Output the (X, Y) coordinate of the center of the cell containing the given text.  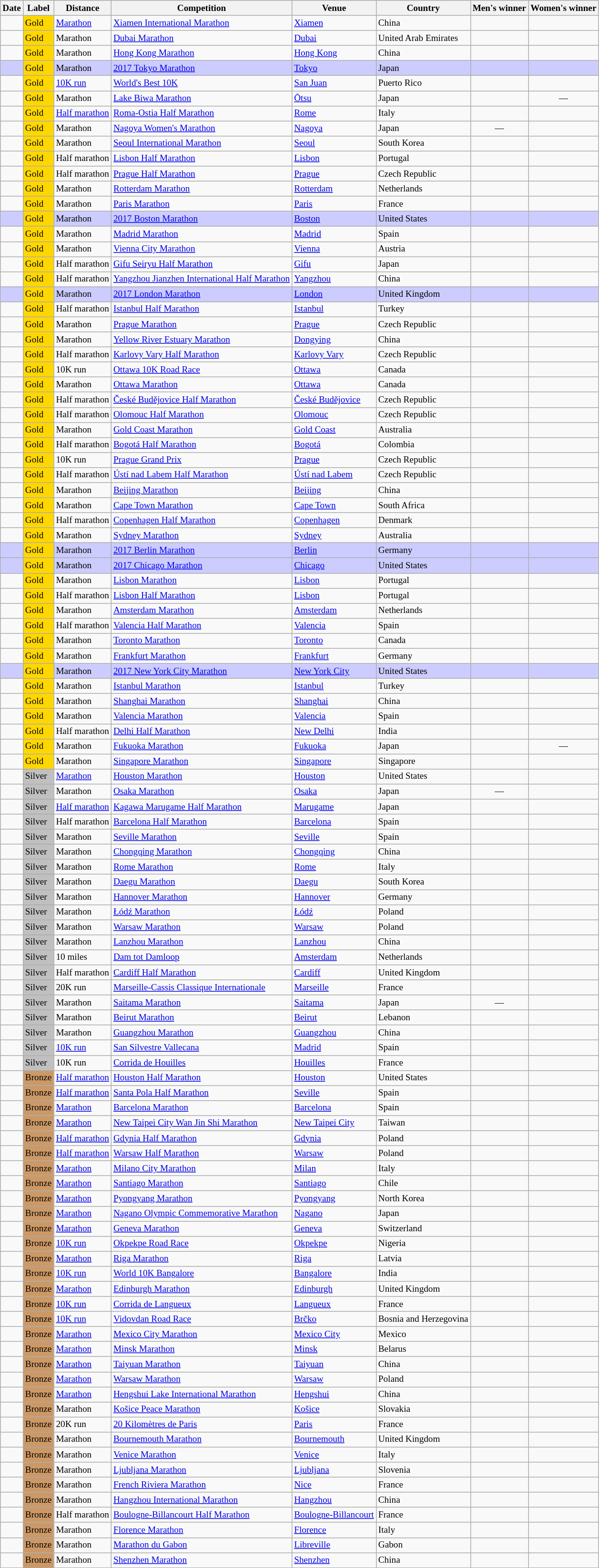
Yangzhou (335, 279)
Roma-Ostia Half Marathon (201, 113)
Ústí nad Labem Half Marathon (201, 475)
Xiamen (335, 23)
Shanghai (335, 701)
Istanbul Half Marathon (201, 309)
French Riviera Marathon (201, 1485)
Edinburgh Marathon (201, 1289)
Geneva (335, 1228)
Belarus (423, 1349)
Cardiff (335, 973)
Bournemouth Marathon (201, 1439)
Nigeria (423, 1244)
Lebanon (423, 1017)
Milan (335, 1168)
New Delhi (335, 731)
Frankfurt Marathon (201, 656)
Okpekpe Road Race (201, 1244)
Austria (423, 249)
Santiago Marathon (201, 1184)
Taiwan (423, 1123)
Sydney (335, 535)
Geneva Marathon (201, 1228)
Puerto Rico (423, 83)
Pyongyang Marathon (201, 1198)
Dongying (335, 340)
České Budějovice Half Marathon (201, 400)
Vienna City Marathon (201, 249)
Marseille (335, 987)
2017 Tokyo Marathon (201, 68)
Switzerland (423, 1228)
Delhi Half Marathon (201, 731)
Karlovy Vary Half Marathon (201, 354)
Ottawa 10K Road Race (201, 370)
San Juan (335, 83)
Dubai Marathon (201, 38)
Seoul (335, 143)
Barcelona Marathon (201, 1108)
Łódź (335, 912)
Seoul International Marathon (201, 143)
Copenhagen (335, 520)
Hong Kong (335, 53)
World 10K Bangalore (201, 1274)
Nagano Olympic Commemorative Marathon (201, 1214)
Santa Pola Half Marathon (201, 1093)
Latvia (423, 1259)
2017 Berlin Marathon (201, 551)
Chicago (335, 565)
Lake Biwa Marathon (201, 98)
Beijing Marathon (201, 490)
Ljubljana Marathon (201, 1470)
New Taipei City (335, 1123)
Beijing (335, 490)
Madrid Marathon (201, 234)
Cape Town (335, 505)
Vidovdan Road Race (201, 1319)
Hannover (335, 897)
San Silvestre Vallecana (201, 1048)
Istanbul Marathon (201, 686)
Riga Marathon (201, 1259)
Daegu (335, 882)
Nagoya (335, 129)
Osaka (335, 792)
Distance (83, 8)
Houilles (335, 1063)
Valencia Half Marathon (201, 626)
Pyongyang (335, 1198)
Ústí nad Labem (335, 475)
Warsaw Half Marathon (201, 1153)
Minsk (335, 1349)
Frankfurt (335, 656)
Edinburgh (335, 1289)
Marseille-Cassis Classique Internationale (201, 987)
Vienna (335, 249)
Taiyuan Marathon (201, 1364)
Hengshui Lake International Marathon (201, 1394)
Dubai (335, 38)
Chongqing (335, 852)
Chile (423, 1184)
2017 Boston Marathon (201, 219)
2017 New York City Marathon (201, 671)
20 Kilomètres de Paris (201, 1425)
Beirut Marathon (201, 1017)
Houston Half Marathon (201, 1078)
Olomouc Half Marathon (201, 415)
Saitama Marathon (201, 1003)
Rome Marathon (201, 867)
Gifu (335, 264)
Lanzhou (335, 942)
Łódź Marathon (201, 912)
Hengshui (335, 1394)
Guangzhou Marathon (201, 1033)
Valencia Marathon (201, 716)
Venice Marathon (201, 1455)
Hannover Marathon (201, 897)
Gold Coast Marathon (201, 430)
Gifu Seiryu Half Marathon (201, 264)
North Korea (423, 1198)
Copenhagen Half Marathon (201, 520)
Nice (335, 1485)
Kagawa Marugame Half Marathon (201, 807)
Osaka Marathon (201, 792)
Gdynia (335, 1138)
Bosnia and Herzegovina (423, 1319)
Competition (201, 8)
Bogotá Half Marathon (201, 445)
Bournemouth (335, 1439)
2017 London Marathon (201, 294)
10 miles (83, 957)
Toronto Marathon (201, 641)
Amsterdam Marathon (201, 611)
World's Best 10K (201, 83)
Fukuoka Marathon (201, 746)
Fukuoka (335, 746)
Slovenia (423, 1470)
Paris Marathon (201, 204)
Rotterdam (335, 189)
Guangzhou (335, 1033)
Florence Marathon (201, 1530)
Lanzhou Marathon (201, 942)
České Budějovice (335, 400)
Prague Marathon (201, 324)
Nagoya Women's Marathon (201, 129)
Nagano (335, 1214)
Toronto (335, 641)
Prague Half Marathon (201, 174)
Women's winner (563, 8)
Mexico City (335, 1334)
Boston (335, 219)
United Arab Emirates (423, 38)
Daegu Marathon (201, 882)
Langueux (335, 1304)
Rotterdam Marathon (201, 189)
Tokyo (335, 68)
Mexico City Marathon (201, 1334)
Colombia (423, 445)
Libreville (335, 1545)
Barcelona Half Marathon (201, 822)
Shanghai Marathon (201, 701)
Minsk Marathon (201, 1349)
Chongqing Marathon (201, 852)
Hangzhou (335, 1500)
Yangzhou Jianzhen International Half Marathon (201, 279)
Venice (335, 1455)
Sydney Marathon (201, 535)
Marathon du Gabon (201, 1545)
South Africa (423, 505)
Shenzhen Marathon (201, 1560)
Denmark (423, 520)
Florence (335, 1530)
Boulogne-Billancourt (335, 1515)
Boulogne-Billancourt Half Marathon (201, 1515)
Seville Marathon (201, 837)
New Taipei City Wan Jin Shi Marathon (201, 1123)
Beirut (335, 1017)
Singapore Marathon (201, 762)
Gold Coast (335, 430)
Milano City Marathon (201, 1168)
Label (38, 8)
Dam tot Damloop (201, 957)
Cardiff Half Marathon (201, 973)
Prague Grand Prix (201, 460)
Corrida de Houilles (201, 1063)
Ottawa Marathon (201, 385)
Country (423, 8)
Xiamen International Marathon (201, 23)
Houston Marathon (201, 776)
Santiago (335, 1184)
Venue (335, 8)
Ōtsu (335, 98)
Karlovy Vary (335, 354)
Bogotá (335, 445)
Lisbon Marathon (201, 581)
Okpekpe (335, 1244)
Marugame (335, 807)
Košice (335, 1409)
Gabon (423, 1545)
Taiyuan (335, 1364)
Košice Peace Marathon (201, 1409)
Riga (335, 1259)
Olomouc (335, 415)
Bangalore (335, 1274)
Yellow River Estuary Marathon (201, 340)
2017 Chicago Marathon (201, 565)
Cape Town Marathon (201, 505)
Gdynia Half Marathon (201, 1138)
Shenzhen (335, 1560)
Saitama (335, 1003)
Hong Kong Marathon (201, 53)
Ljubljana (335, 1470)
Brčko (335, 1319)
Slovakia (423, 1409)
New York City (335, 671)
Berlin (335, 551)
Men's winner (499, 8)
Mexico (423, 1334)
Date (12, 8)
Corrida de Langueux (201, 1304)
Hangzhou International Marathon (201, 1500)
London (335, 294)
